From the cell containing the given text, extract its center point as (X, Y) coordinate. 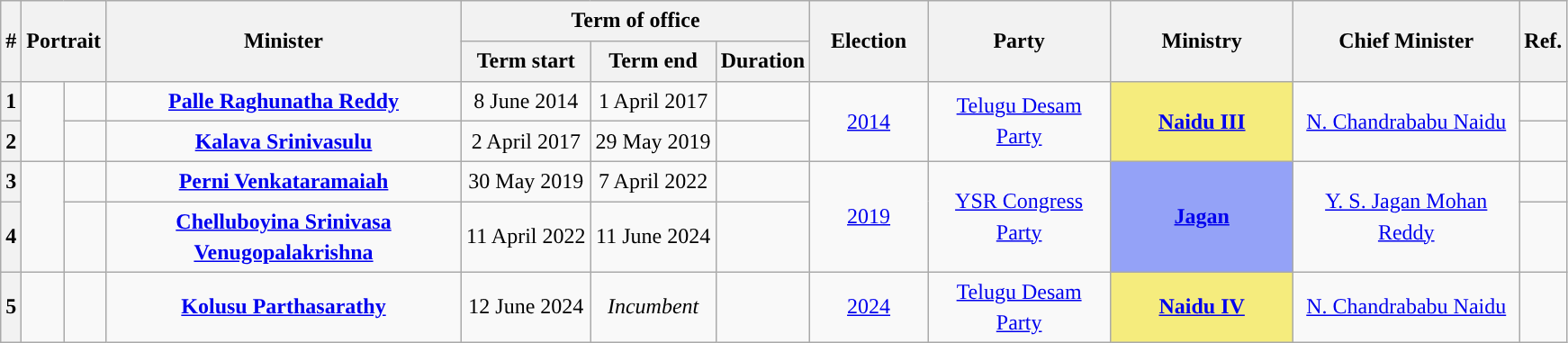
8 June 2014 (527, 101)
2 (11, 142)
Naidu IV (1203, 307)
11 June 2024 (653, 237)
2014 (870, 121)
Duration (762, 61)
Election (870, 41)
Y. S. Jagan Mohan Reddy (1406, 216)
4 (11, 237)
2 April 2017 (527, 142)
7 April 2022 (653, 182)
Ref. (1543, 41)
1 (11, 101)
Chief Minister (1406, 41)
Term end (653, 61)
29 May 2019 (653, 142)
12 June 2024 (527, 307)
Kalava Srinivasulu (283, 142)
Party (1019, 41)
1 April 2017 (653, 101)
2019 (870, 216)
3 (11, 182)
Palle Raghunatha Reddy (283, 101)
Naidu III (1203, 121)
11 April 2022 (527, 237)
2024 (870, 307)
5 (11, 307)
Portrait (64, 41)
# (11, 41)
Minister (283, 41)
Perni Venkataramaiah (283, 182)
YSR Congress Party (1019, 216)
Kolusu Parthasarathy (283, 307)
Incumbent (653, 307)
Jagan (1203, 216)
Term start (527, 61)
Chelluboyina Srinivasa Venugopalakrishna (283, 237)
Ministry (1203, 41)
Term of office (635, 22)
30 May 2019 (527, 182)
